Provide the (x, y) coordinate of the cell's center where the given text is located.  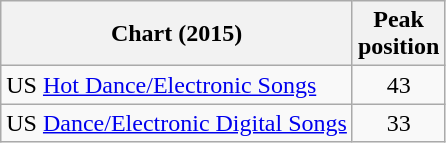
US Hot Dance/Electronic Songs (177, 85)
33 (398, 123)
US Dance/Electronic Digital Songs (177, 123)
Chart (2015) (177, 34)
Peakposition (398, 34)
43 (398, 85)
